Determine the [x, y] coordinate at the center of the cell enclosing the given text.  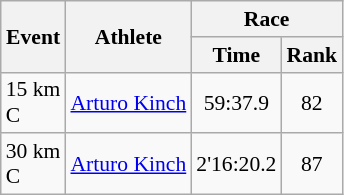
59:37.9 [236, 102]
Race [266, 19]
Event [34, 36]
2'16:20.2 [236, 164]
30 km C [34, 164]
Time [236, 55]
15 km C [34, 102]
Athlete [128, 36]
82 [312, 102]
87 [312, 164]
Rank [312, 55]
